Identify which cell holds the provided text, then report its [x, y] central coordinate. 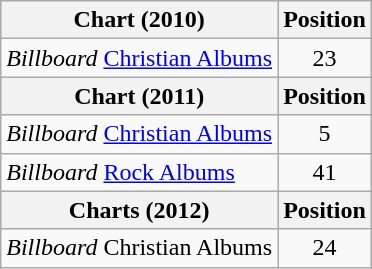
5 [325, 134]
41 [325, 172]
24 [325, 248]
Billboard Rock Albums [140, 172]
Charts (2012) [140, 210]
Chart (2010) [140, 20]
Chart (2011) [140, 96]
23 [325, 58]
